Provide the [x, y] coordinate of the cell's center where the given text is located.  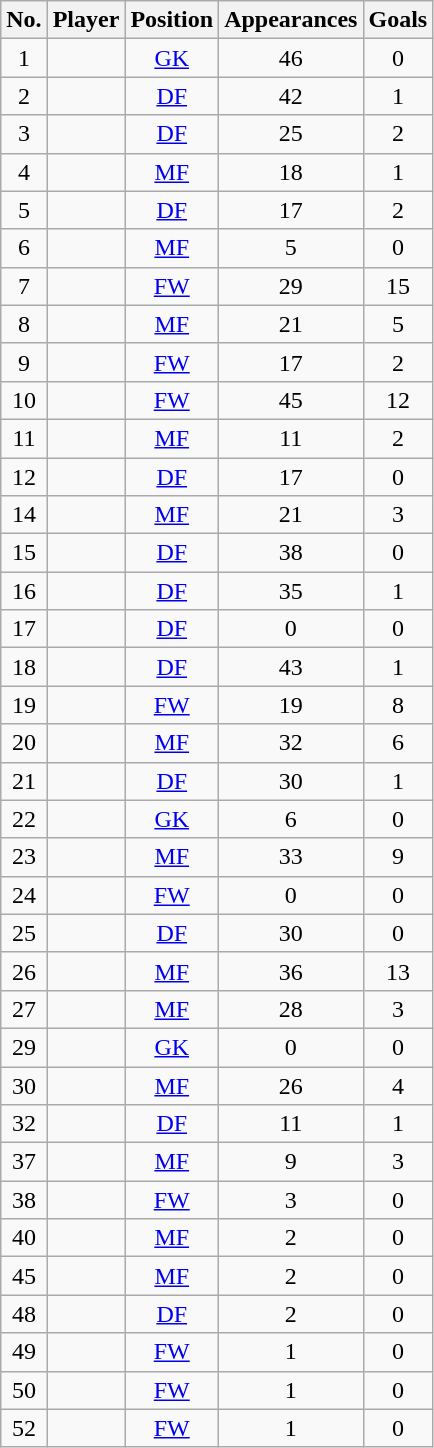
14 [24, 515]
13 [398, 971]
27 [24, 1009]
37 [24, 1162]
23 [24, 857]
24 [24, 895]
43 [291, 667]
20 [24, 743]
7 [24, 286]
42 [291, 96]
Position [172, 20]
28 [291, 1009]
16 [24, 591]
Appearances [291, 20]
40 [24, 1238]
No. [24, 20]
48 [24, 1314]
49 [24, 1352]
35 [291, 591]
33 [291, 857]
50 [24, 1390]
10 [24, 400]
22 [24, 819]
52 [24, 1428]
Player [86, 20]
Goals [398, 20]
36 [291, 971]
46 [291, 58]
